Scan for the cell matching the given text and deliver its [x, y] coordinate at center. 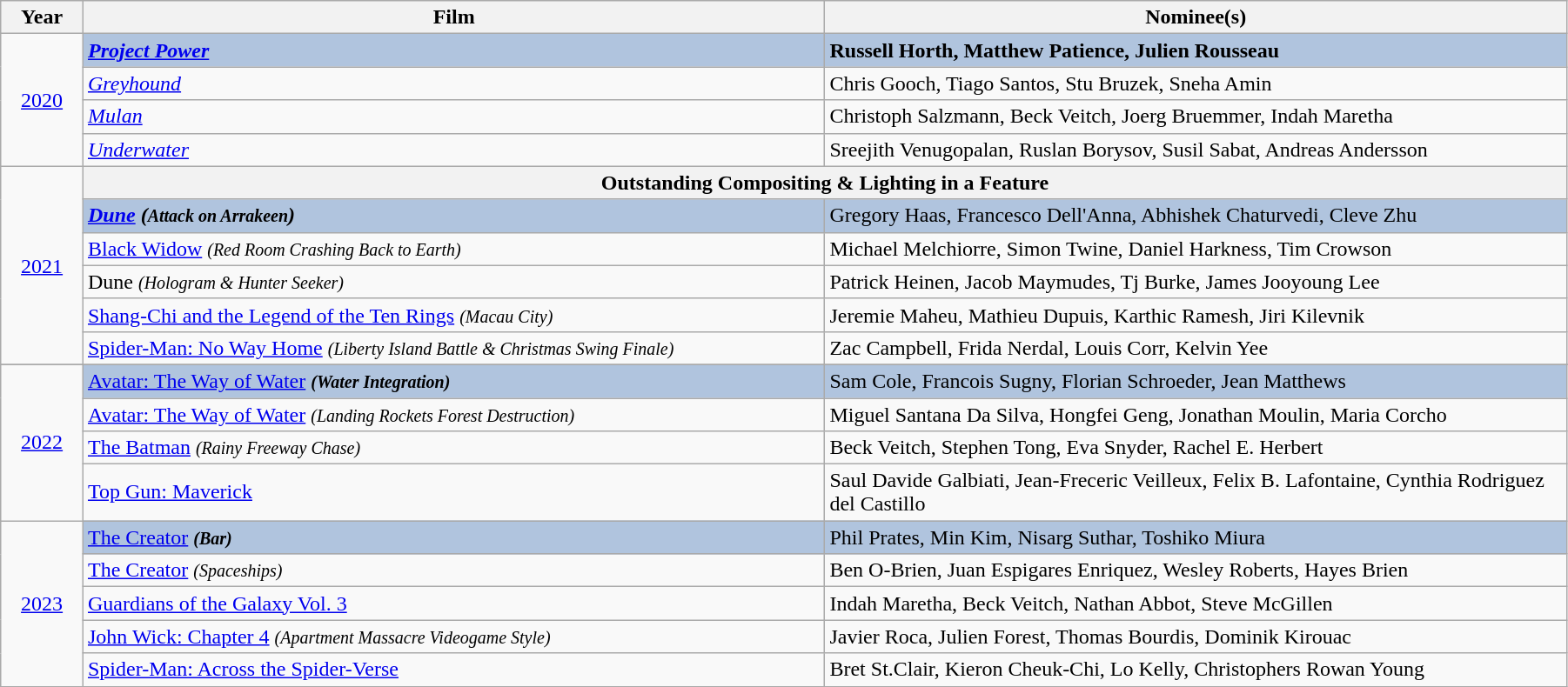
2020 [42, 100]
Film [453, 17]
Sreejith Venugopalan, Ruslan Borysov, Susil Sabat, Andreas Andersson [1196, 150]
The Batman (Rainy Freeway Chase) [453, 448]
Javier Roca, Julien Forest, Thomas Bourdis, Dominik Kirouac [1196, 637]
Top Gun: Maverick [453, 492]
Black Widow (Red Room Crashing Back to Earth) [453, 249]
Patrick Heinen, Jacob Maymudes, Tj Burke, James Jooyoung Lee [1196, 282]
Bret St.Clair, Kieron Cheuk-Chi, Lo Kelly, Christophers Rowan Young [1196, 670]
Mulan [453, 117]
Gregory Haas, Francesco Dell'Anna, Abhishek Chaturvedi, Cleve Zhu [1196, 216]
Saul Davide Galbiati, Jean-Freceric Veilleux, Felix B. Lafontaine, Cynthia Rodriguez del Castillo [1196, 492]
Michael Melchiorre, Simon Twine, Daniel Harkness, Tim Crowson [1196, 249]
Avatar: The Way of Water (Landing Rockets Forest Destruction) [453, 415]
2021 [42, 265]
Avatar: The Way of Water (Water Integration) [453, 381]
Outstanding Compositing & Lighting in a Feature [825, 183]
Greyhound [453, 83]
Spider-Man: Across the Spider-Verse [453, 670]
The Creator (Spaceships) [453, 570]
Zac Campbell, Frida Nerdal, Louis Corr, Kelvin Yee [1196, 348]
John Wick: Chapter 4 (Apartment Massacre Videogame Style) [453, 637]
The Creator (Bar) [453, 537]
2023 [42, 604]
Beck Veitch, Stephen Tong, Eva Snyder, Rachel E. Herbert [1196, 448]
2022 [42, 442]
Sam Cole, Francois Sugny, Florian Schroeder, Jean Matthews [1196, 381]
Project Power [453, 50]
Spider-Man: No Way Home (Liberty Island Battle & Christmas Swing Finale) [453, 348]
Jeremie Maheu, Mathieu Dupuis, Karthic Ramesh, Jiri Kilevnik [1196, 315]
Dune (Hologram & Hunter Seeker) [453, 282]
Nominee(s) [1196, 17]
Dune (Attack on Arrakeen) [453, 216]
Shang-Chi and the Legend of the Ten Rings (Macau City) [453, 315]
Christoph Salzmann, Beck Veitch, Joerg Bruemmer, Indah Maretha [1196, 117]
Miguel Santana Da Silva, Hongfei Geng, Jonathan Moulin, Maria Corcho [1196, 415]
Phil Prates, Min Kim, Nisarg Suthar, Toshiko Miura [1196, 537]
Indah Maretha, Beck Veitch, Nathan Abbot, Steve McGillen [1196, 604]
Year [42, 17]
Russell Horth, Matthew Patience, Julien Rousseau [1196, 50]
Chris Gooch, Tiago Santos, Stu Bruzek, Sneha Amin [1196, 83]
Guardians of the Galaxy Vol. 3 [453, 604]
Ben O-Brien, Juan Espigares Enriquez, Wesley Roberts, Hayes Brien [1196, 570]
Underwater [453, 150]
